Extract the [x, y] coordinate from the center of the cell holding the provided text.  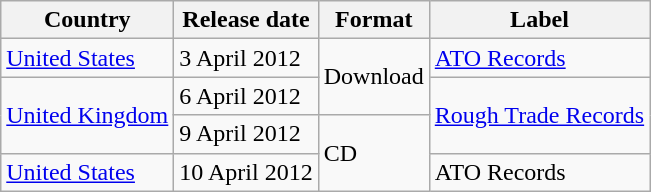
Release date [246, 20]
CD [374, 153]
Country [88, 20]
3 April 2012 [246, 58]
9 April 2012 [246, 134]
Format [374, 20]
United Kingdom [88, 115]
6 April 2012 [246, 96]
Label [539, 20]
Download [374, 77]
Rough Trade Records [539, 115]
10 April 2012 [246, 172]
